Return (X, Y) of the center of cell containing provided text 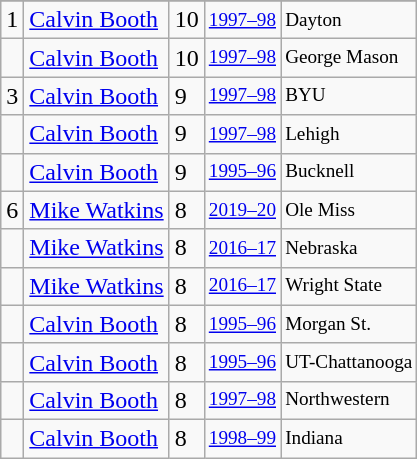
6 (12, 210)
UT-Chattanooga (349, 362)
Northwestern (349, 400)
Morgan St. (349, 324)
George Mason (349, 58)
Nebraska (349, 248)
2019–20 (242, 210)
BYU (349, 96)
Indiana (349, 438)
Dayton (349, 20)
1998–99 (242, 438)
Wright State (349, 286)
Lehigh (349, 134)
Bucknell (349, 172)
3 (12, 96)
1 (12, 20)
Ole Miss (349, 210)
